Determine the [X, Y] coordinate at the center of the cell enclosing the given text.  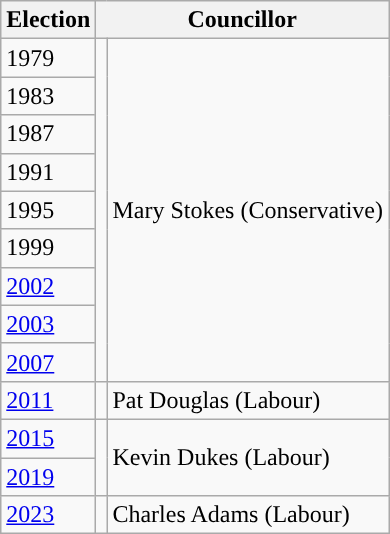
1999 [48, 248]
2007 [48, 362]
Charles Adams (Labour) [248, 515]
1995 [48, 210]
Election [48, 20]
1979 [48, 58]
Kevin Dukes (Labour) [248, 457]
Pat Douglas (Labour) [248, 400]
2023 [48, 515]
1983 [48, 96]
2011 [48, 400]
Councillor [242, 20]
2015 [48, 438]
Mary Stokes (Conservative) [248, 210]
2002 [48, 286]
1991 [48, 172]
2003 [48, 324]
2019 [48, 477]
1987 [48, 134]
